Find where the given text appears and provide that cell's center as [X, Y] coordinate. 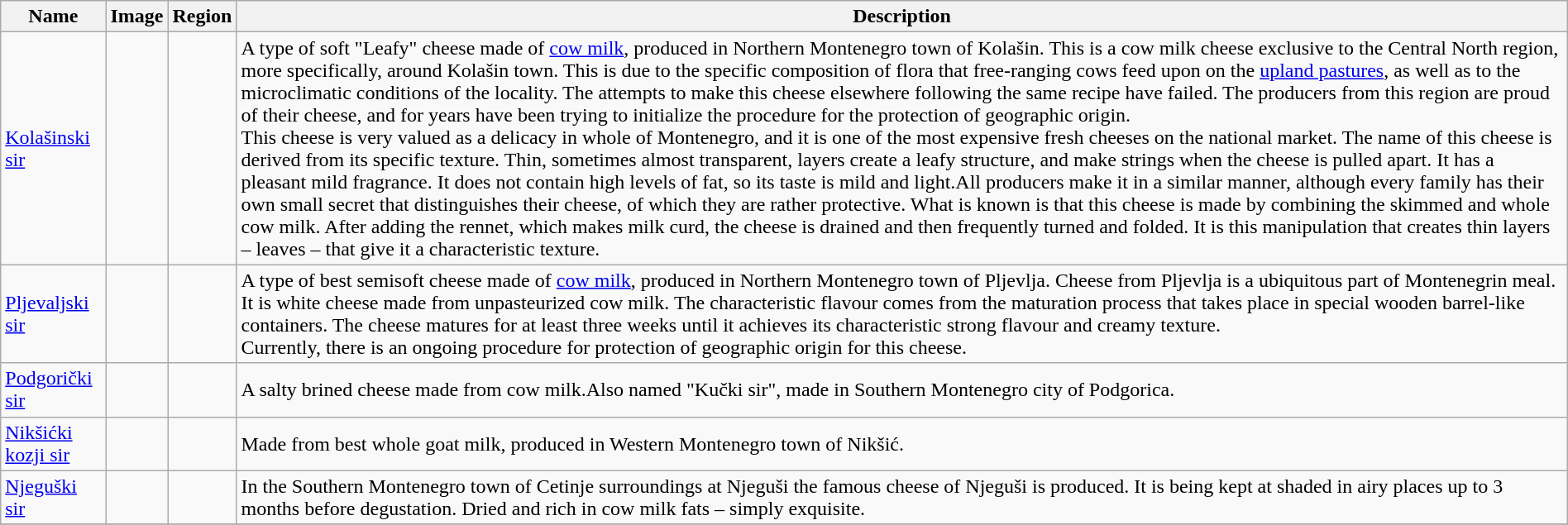
Region [202, 17]
Pljevaljski sir [53, 314]
A salty brined cheese made from cow milk.Also named "Kučki sir", made in Southern Montenegro city of Podgorica. [901, 390]
Njeguški sir [53, 498]
Name [53, 17]
Made from best whole goat milk, produced in Western Montenegro town of Nikšić. [901, 443]
Podgorički sir [53, 390]
Nikšićki kozji sir [53, 443]
Kolašinski sir [53, 149]
Description [901, 17]
Image [137, 17]
